Find where the given text appears and provide that cell's center as [x, y] coordinate. 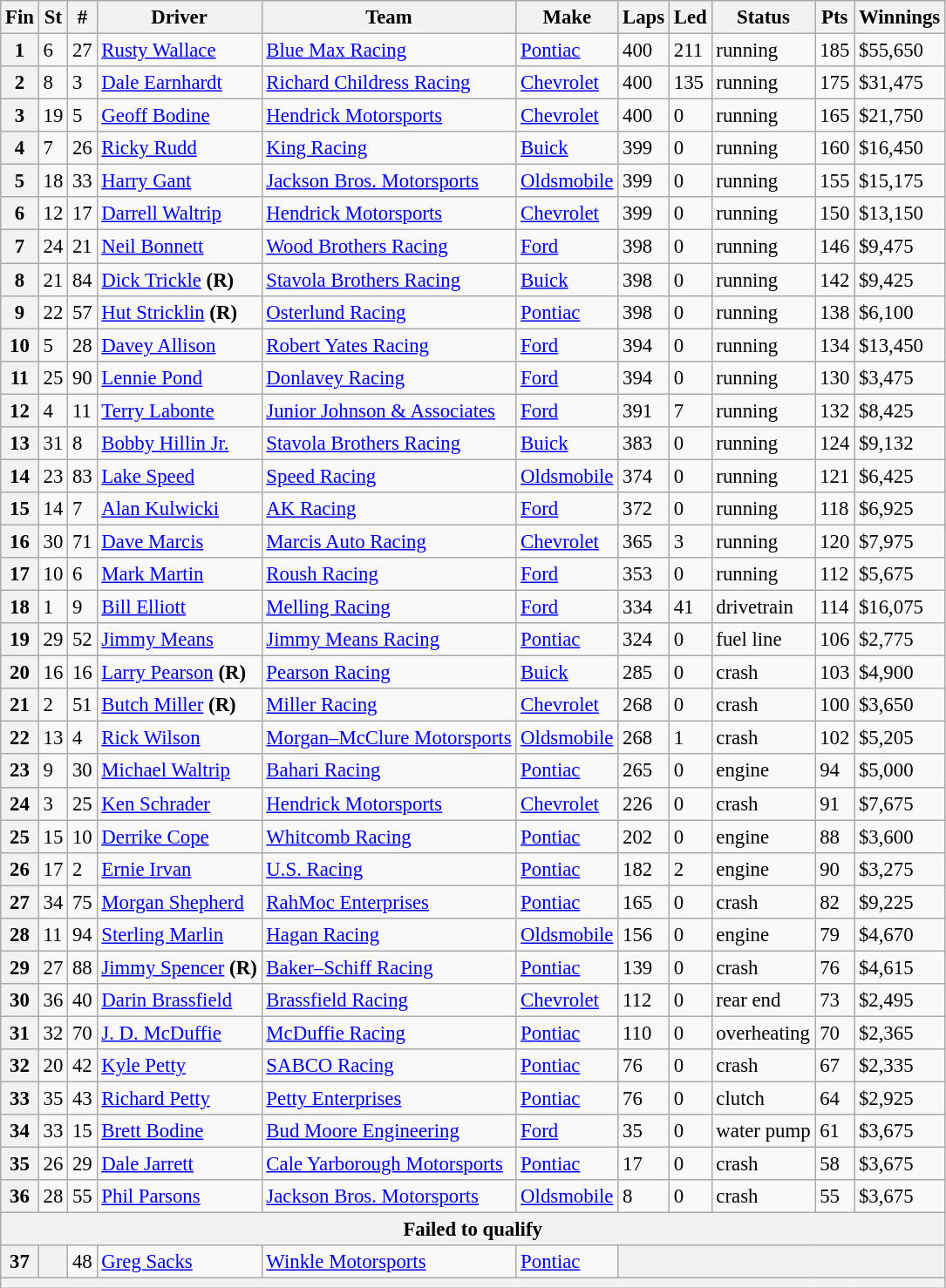
73 [835, 1000]
Jimmy Means Racing [389, 640]
Cale Yarborough Motorsports [389, 1164]
Derrike Cope [180, 837]
121 [835, 476]
St [52, 17]
Jimmy Means [180, 640]
Marcis Auto Racing [389, 541]
McDuffie Racing [389, 1033]
$3,650 [900, 705]
Jimmy Spencer (R) [180, 967]
Lake Speed [180, 476]
142 [835, 280]
King Racing [389, 148]
83 [82, 476]
285 [643, 673]
156 [643, 935]
Pearson Racing [389, 673]
Greg Sacks [180, 1263]
160 [835, 148]
82 [835, 902]
Mark Martin [180, 574]
Dale Earnhardt [180, 83]
U.S. Racing [389, 869]
fuel line [764, 640]
52 [82, 640]
79 [835, 935]
57 [82, 312]
120 [835, 541]
182 [643, 869]
Donlavey Racing [389, 377]
185 [835, 51]
Darin Brassfield [180, 1000]
Bill Elliott [180, 607]
Bobby Hillin Jr. [180, 444]
$8,425 [900, 410]
67 [835, 1066]
Wood Brothers Racing [389, 247]
# [82, 17]
$9,425 [900, 280]
58 [835, 1164]
Ernie Irvan [180, 869]
Harry Gant [180, 181]
202 [643, 837]
Phil Parsons [180, 1196]
Winkle Motorsports [389, 1263]
$13,150 [900, 214]
365 [643, 541]
226 [643, 803]
Roush Racing [389, 574]
110 [643, 1033]
265 [643, 771]
132 [835, 410]
$3,475 [900, 377]
$2,495 [900, 1000]
Michael Waltrip [180, 771]
Make [567, 17]
J. D. McDuffie [180, 1033]
Team [389, 17]
Morgan–McClure Motorsports [389, 738]
118 [835, 509]
$5,205 [900, 738]
135 [691, 83]
334 [643, 607]
$7,975 [900, 541]
Failed to qualify [473, 1230]
$4,670 [900, 935]
Junior Johnson & Associates [389, 410]
Rusty Wallace [180, 51]
Ken Schrader [180, 803]
AK Racing [389, 509]
$9,132 [900, 444]
$2,775 [900, 640]
SABCO Racing [389, 1066]
Butch Miller (R) [180, 705]
150 [835, 214]
RahMoc Enterprises [389, 902]
$16,075 [900, 607]
Hagan Racing [389, 935]
130 [835, 377]
146 [835, 247]
Davey Allison [180, 345]
103 [835, 673]
391 [643, 410]
155 [835, 181]
$15,175 [900, 181]
Laps [643, 17]
$9,475 [900, 247]
175 [835, 83]
water pump [764, 1131]
Richard Petty [180, 1099]
Dale Jarrett [180, 1164]
Led [691, 17]
clutch [764, 1099]
64 [835, 1099]
Brett Bodine [180, 1131]
383 [643, 444]
43 [82, 1099]
Kyle Petty [180, 1066]
Status [764, 17]
40 [82, 1000]
Alan Kulwicki [180, 509]
Driver [180, 17]
overheating [764, 1033]
$3,600 [900, 837]
Neil Bonnett [180, 247]
Larry Pearson (R) [180, 673]
$6,925 [900, 509]
Osterlund Racing [389, 312]
100 [835, 705]
Winnings [900, 17]
37 [20, 1263]
$16,450 [900, 148]
Fin [20, 17]
114 [835, 607]
Hut Stricklin (R) [180, 312]
84 [82, 280]
134 [835, 345]
61 [835, 1131]
Ricky Rudd [180, 148]
$6,425 [900, 476]
$5,675 [900, 574]
$13,450 [900, 345]
211 [691, 51]
Speed Racing [389, 476]
Bud Moore Engineering [389, 1131]
48 [82, 1263]
Whitcomb Racing [389, 837]
$5,000 [900, 771]
Petty Enterprises [389, 1099]
Dick Trickle (R) [180, 280]
Dave Marcis [180, 541]
138 [835, 312]
Rick Wilson [180, 738]
Geoff Bodine [180, 116]
374 [643, 476]
353 [643, 574]
$2,335 [900, 1066]
$6,100 [900, 312]
91 [835, 803]
Blue Max Racing [389, 51]
Baker–Schiff Racing [389, 967]
Darrell Waltrip [180, 214]
Richard Childress Racing [389, 83]
124 [835, 444]
71 [82, 541]
Lennie Pond [180, 377]
$31,475 [900, 83]
Melling Racing [389, 607]
Sterling Marlin [180, 935]
rear end [764, 1000]
102 [835, 738]
$7,675 [900, 803]
Robert Yates Racing [389, 345]
324 [643, 640]
drivetrain [764, 607]
Terry Labonte [180, 410]
75 [82, 902]
$9,225 [900, 902]
$2,925 [900, 1099]
139 [643, 967]
$4,900 [900, 673]
$2,365 [900, 1033]
Bahari Racing [389, 771]
$21,750 [900, 116]
106 [835, 640]
372 [643, 509]
Pts [835, 17]
$3,275 [900, 869]
Brassfield Racing [389, 1000]
42 [82, 1066]
Morgan Shepherd [180, 902]
51 [82, 705]
Miller Racing [389, 705]
41 [691, 607]
$4,615 [900, 967]
$55,650 [900, 51]
